Capture the cell that displays the provided text and extract its [x, y] central coordinate. 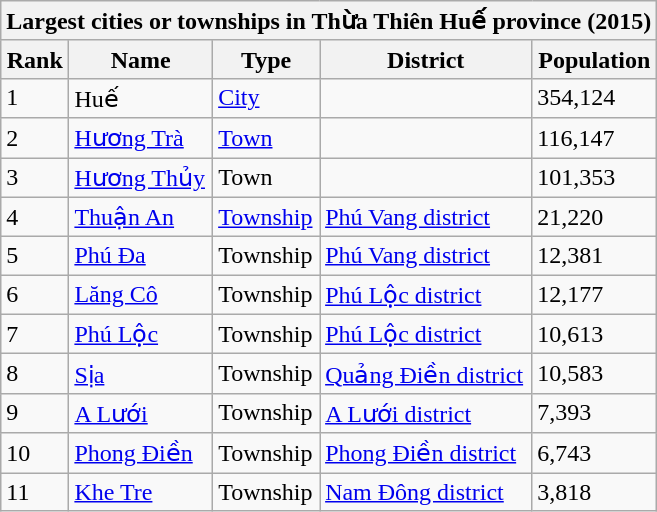
101,353 [594, 178]
Nam Đông district [426, 491]
5 [35, 256]
6,743 [594, 453]
8 [35, 374]
Huế [141, 98]
1 [35, 98]
10,613 [594, 334]
11 [35, 491]
3 [35, 178]
Lăng Cô [141, 295]
10,583 [594, 374]
Rank [35, 59]
Phong Điền [141, 453]
10 [35, 453]
2 [35, 138]
4 [35, 217]
Phong Điền district [426, 453]
Phú Lộc [141, 334]
District [426, 59]
9 [35, 413]
12,381 [594, 256]
A Lưới district [426, 413]
3,818 [594, 491]
354,124 [594, 98]
Sịa [141, 374]
Population [594, 59]
Quảng Điền district [426, 374]
116,147 [594, 138]
City [266, 98]
Type [266, 59]
Thuận An [141, 217]
Name [141, 59]
21,220 [594, 217]
Largest cities or townships in Thừa Thiên Huế province (2015) [329, 21]
Khe Tre [141, 491]
A Lưới [141, 413]
Hương Trà [141, 138]
Hương Thủy [141, 178]
Phú Đa [141, 256]
6 [35, 295]
7 [35, 334]
12,177 [594, 295]
7,393 [594, 413]
